Locate the cell with the specified text and output its (x, y) center coordinate. 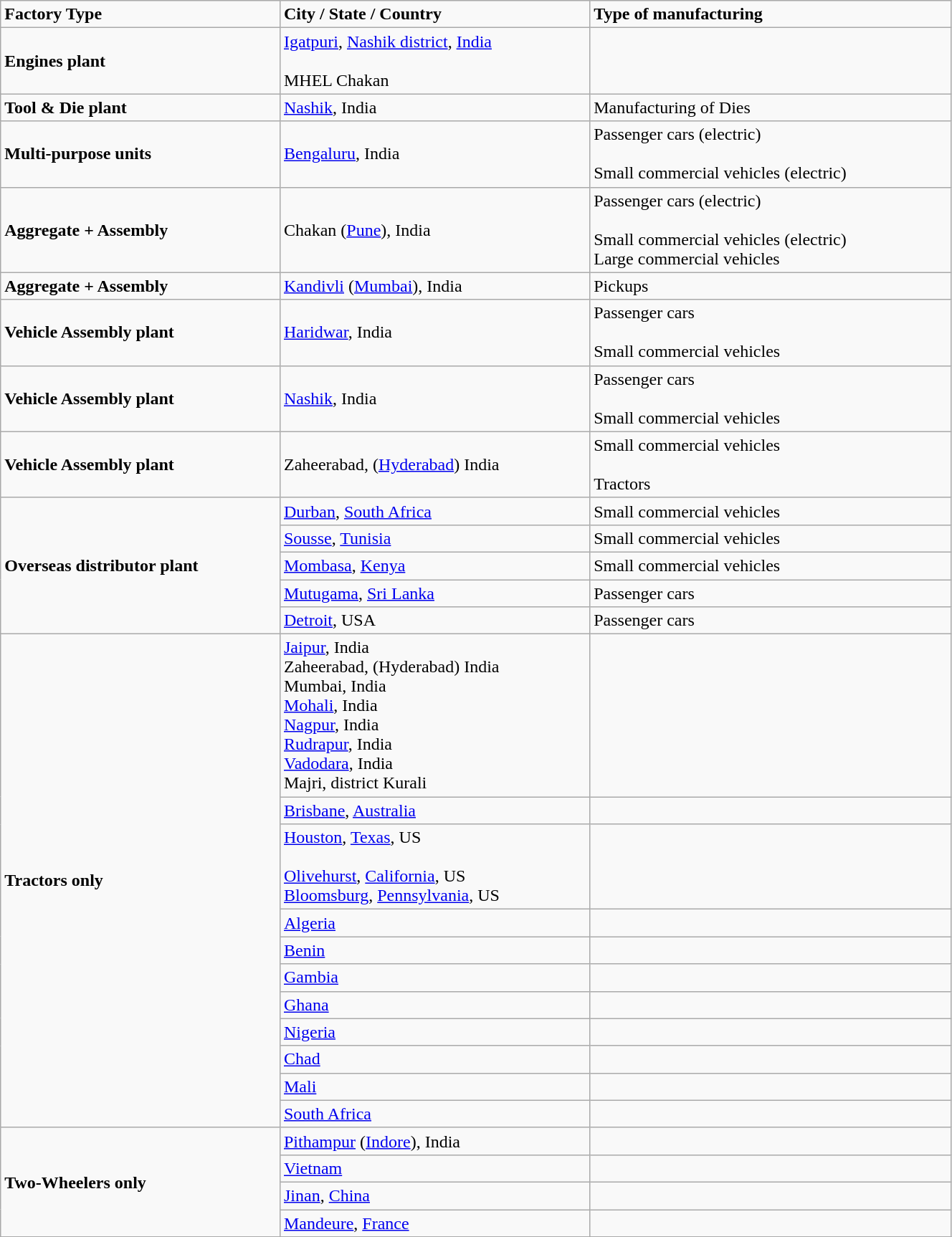
Multi-purpose units (141, 154)
Passenger cars (electric)Small commercial vehicles (electric) (771, 154)
Tractors only (141, 882)
Mandeure, France (434, 1223)
Igatpuri, Nashik district, IndiaMHEL Chakan (434, 61)
Mali (434, 1086)
Brisbane, Australia (434, 811)
Nigeria (434, 1032)
Manufacturing of Dies (771, 108)
Chad (434, 1059)
Benin (434, 950)
Sousse, Tunisia (434, 538)
Ghana (434, 1005)
Jinan, China (434, 1195)
Pithampur (Indore), India (434, 1141)
City / State / Country (434, 14)
Vietnam (434, 1168)
Bengaluru, India (434, 154)
Houston, Texas, USOlivehurst, California, US Bloomsburg, Pennsylvania, US (434, 867)
Pickups (771, 286)
Mutugama, Sri Lanka (434, 593)
Small commercial vehiclesTractors (771, 464)
Passenger cars (electric)Small commercial vehicles (electric) Large commercial vehicles (771, 229)
Kandivli (Mumbai), India (434, 286)
Factory Type (141, 14)
South Africa (434, 1114)
Engines plant (141, 61)
Chakan (Pune), India (434, 229)
Zaheerabad, (Hyderabad) India (434, 464)
Haridwar, India (434, 333)
Algeria (434, 923)
Gambia (434, 978)
Overseas distributor plant (141, 565)
Mombasa, Kenya (434, 565)
Two-Wheelers only (141, 1182)
Durban, South Africa (434, 511)
Tool & Die plant (141, 108)
Jaipur, IndiaZaheerabad, (Hyderabad) India Mumbai, India Mohali, India Nagpur, India Rudrapur, India Vadodara, India Majri, district Kurali (434, 715)
Detroit, USA (434, 621)
Type of manufacturing (771, 14)
